Return (x, y) of the center of cell containing provided text 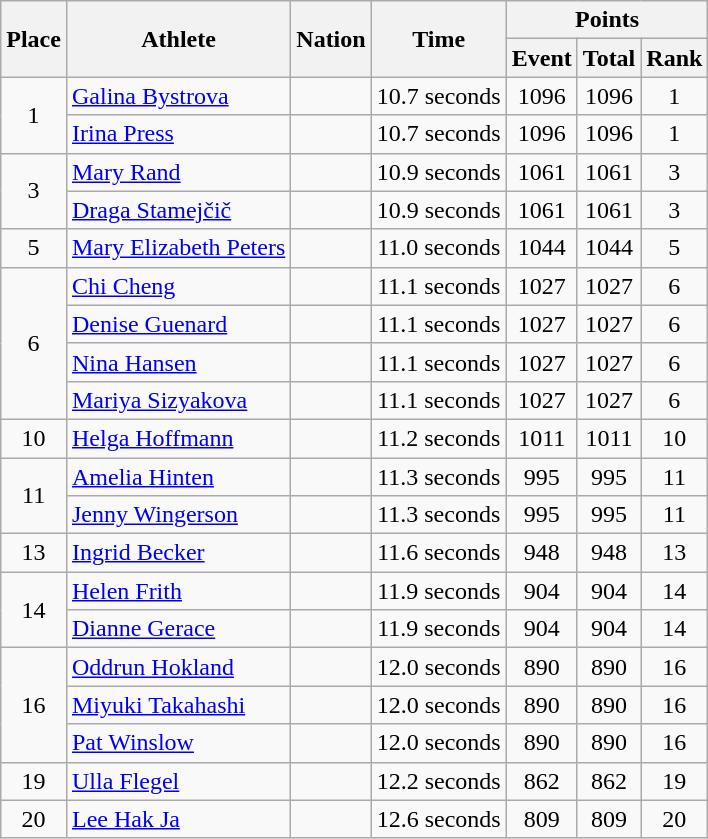
12.6 seconds (438, 819)
Denise Guenard (178, 324)
Mary Elizabeth Peters (178, 248)
Rank (674, 58)
Draga Stamejčič (178, 210)
11.6 seconds (438, 553)
Lee Hak Ja (178, 819)
Helga Hoffmann (178, 438)
Pat Winslow (178, 743)
Event (542, 58)
Ulla Flegel (178, 781)
Galina Bystrova (178, 96)
12.2 seconds (438, 781)
Ingrid Becker (178, 553)
Place (34, 39)
Jenny Wingerson (178, 515)
Points (607, 20)
Nina Hansen (178, 362)
Chi Cheng (178, 286)
Athlete (178, 39)
Dianne Gerace (178, 629)
Amelia Hinten (178, 477)
Oddrun Hokland (178, 667)
Irina Press (178, 134)
Total (609, 58)
Time (438, 39)
Mariya Sizyakova (178, 400)
Miyuki Takahashi (178, 705)
Nation (331, 39)
11.0 seconds (438, 248)
Mary Rand (178, 172)
11.2 seconds (438, 438)
Helen Frith (178, 591)
